Find where the given text appears and provide that cell's center as [X, Y] coordinate. 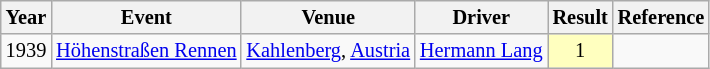
Venue [328, 17]
Driver [482, 17]
1939 [26, 51]
Hermann Lang [482, 51]
Kahlenberg, Austria [328, 51]
Event [146, 17]
Result [580, 17]
Reference [661, 17]
Year [26, 17]
Höhenstraßen Rennen [146, 51]
1 [580, 51]
